Determine the (x, y) coordinate at the center of the cell enclosing the given text.  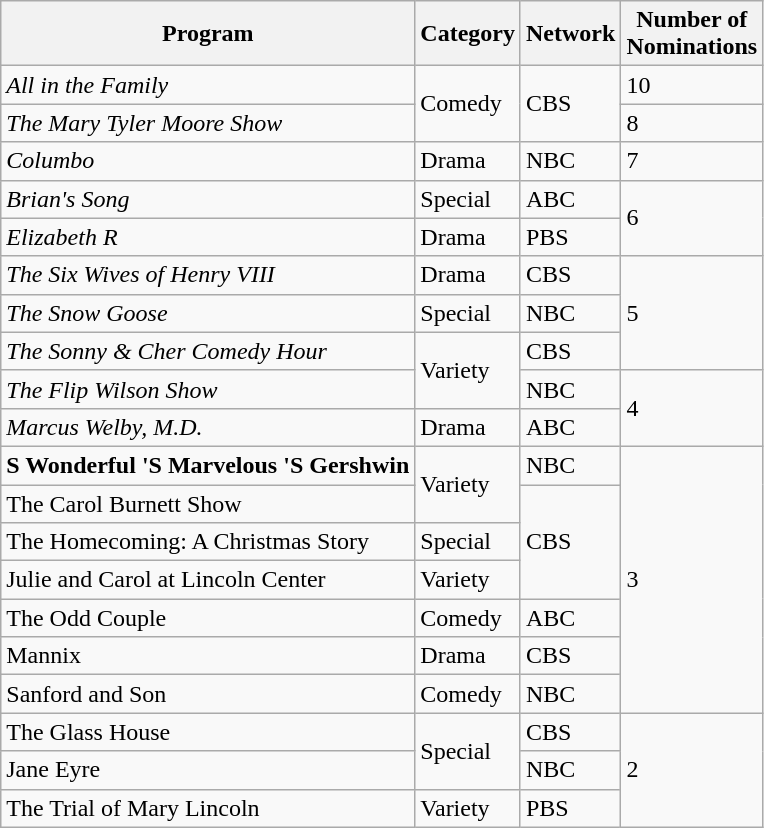
7 (692, 161)
The Mary Tyler Moore Show (208, 123)
The Sonny & Cher Comedy Hour (208, 351)
8 (692, 123)
Julie and Carol at Lincoln Center (208, 580)
5 (692, 313)
Number ofNominations (692, 34)
The Odd Couple (208, 618)
2 (692, 770)
Elizabeth R (208, 237)
The Flip Wilson Show (208, 389)
The Six Wives of Henry VIII (208, 275)
4 (692, 408)
Program (208, 34)
The Carol Burnett Show (208, 503)
Network (570, 34)
Jane Eyre (208, 770)
The Homecoming: A Christmas Story (208, 542)
Category (468, 34)
Sanford and Son (208, 694)
S Wonderful 'S Marvelous 'S Gershwin (208, 465)
The Trial of Mary Lincoln (208, 808)
6 (692, 218)
10 (692, 85)
The Snow Goose (208, 313)
3 (692, 579)
Brian's Song (208, 199)
Marcus Welby, M.D. (208, 427)
All in the Family (208, 85)
Mannix (208, 656)
The Glass House (208, 732)
Columbo (208, 161)
